Locate the cell with the specified text and output its (x, y) center coordinate. 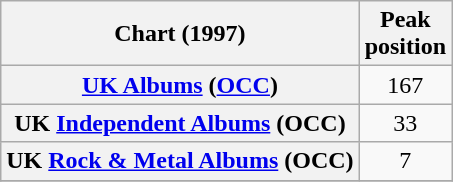
Chart (1997) (180, 34)
7 (405, 161)
33 (405, 123)
UK Independent Albums (OCC) (180, 123)
Peakposition (405, 34)
UK Rock & Metal Albums (OCC) (180, 161)
167 (405, 85)
UK Albums (OCC) (180, 85)
